Return [x, y] of the center of cell containing provided text 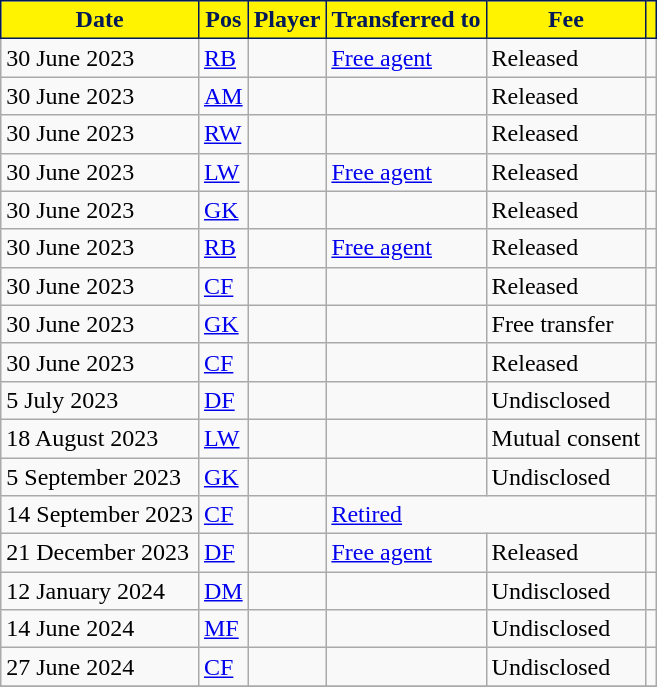
14 June 2024 [100, 629]
Date [100, 20]
27 June 2024 [100, 667]
5 July 2023 [100, 400]
Mutual consent [566, 438]
RW [223, 134]
Retired [486, 515]
Pos [223, 20]
AM [223, 96]
Transferred to [406, 20]
21 December 2023 [100, 553]
Fee [566, 20]
Free transfer [566, 324]
18 August 2023 [100, 438]
14 September 2023 [100, 515]
Player [287, 20]
DM [223, 591]
12 January 2024 [100, 591]
MF [223, 629]
5 September 2023 [100, 477]
